Find where the given text appears and provide that cell's center as [x, y] coordinate. 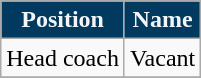
Vacant [162, 58]
Position [63, 20]
Head coach [63, 58]
Name [162, 20]
